Pinpoint the cell where the given text exists, returning its [X, Y] midpoint coordinate. 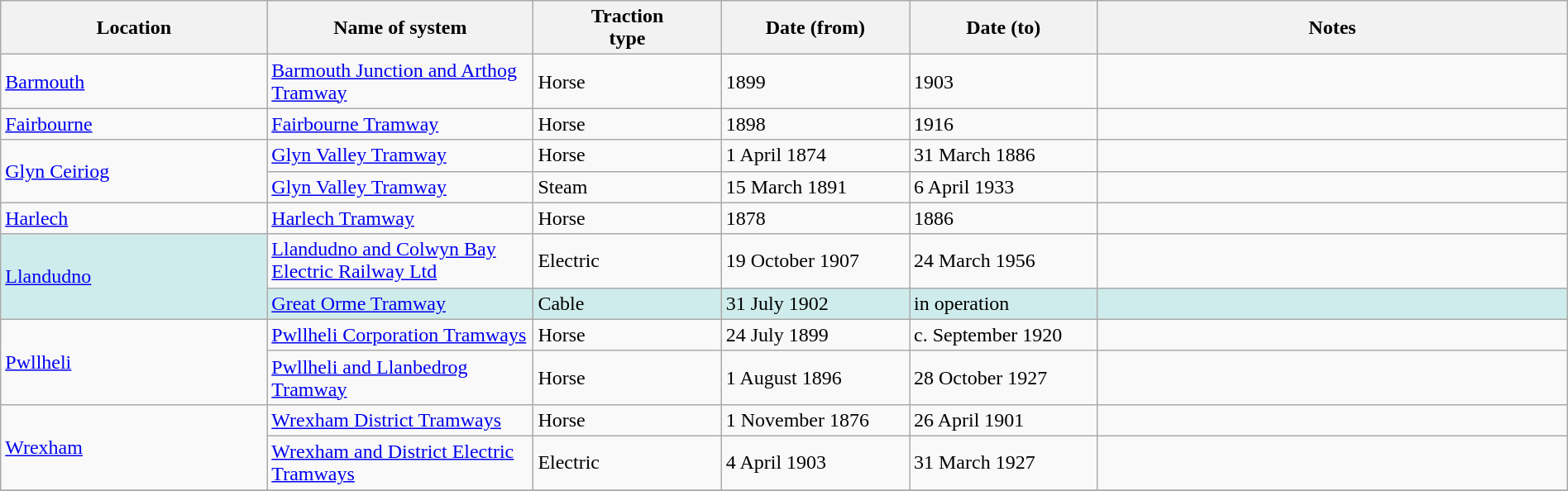
Date (from) [815, 28]
1899 [815, 81]
Barmouth [134, 81]
24 July 1899 [815, 335]
26 April 1901 [1004, 420]
Llandudno and Colwyn Bay Electric Railway Ltd [400, 261]
1916 [1004, 124]
Pwllheli Corporation Tramways [400, 335]
Barmouth Junction and Arthog Tramway [400, 81]
1898 [815, 124]
Great Orme Tramway [400, 303]
Fairbourne [134, 124]
Name of system [400, 28]
in operation [1004, 303]
Wrexham District Tramways [400, 420]
31 March 1886 [1004, 155]
1903 [1004, 81]
Harlech Tramway [400, 218]
Pwllheli [134, 362]
Tractiontype [627, 28]
Pwllheli and Llanbedrog Tramway [400, 377]
Llandudno [134, 276]
Steam [627, 187]
1 August 1896 [815, 377]
1 November 1876 [815, 420]
Fairbourne Tramway [400, 124]
1886 [1004, 218]
Wrexham [134, 446]
31 March 1927 [1004, 463]
19 October 1907 [815, 261]
Cable [627, 303]
Glyn Ceiriog [134, 171]
4 April 1903 [815, 463]
Wrexham and District Electric Tramways [400, 463]
24 March 1956 [1004, 261]
Date (to) [1004, 28]
1878 [815, 218]
c. September 1920 [1004, 335]
31 July 1902 [815, 303]
Harlech [134, 218]
28 October 1927 [1004, 377]
15 March 1891 [815, 187]
1 April 1874 [815, 155]
6 April 1933 [1004, 187]
Location [134, 28]
Notes [1332, 28]
